Search for the cell housing the specified text and yield its (x, y) center coordinate. 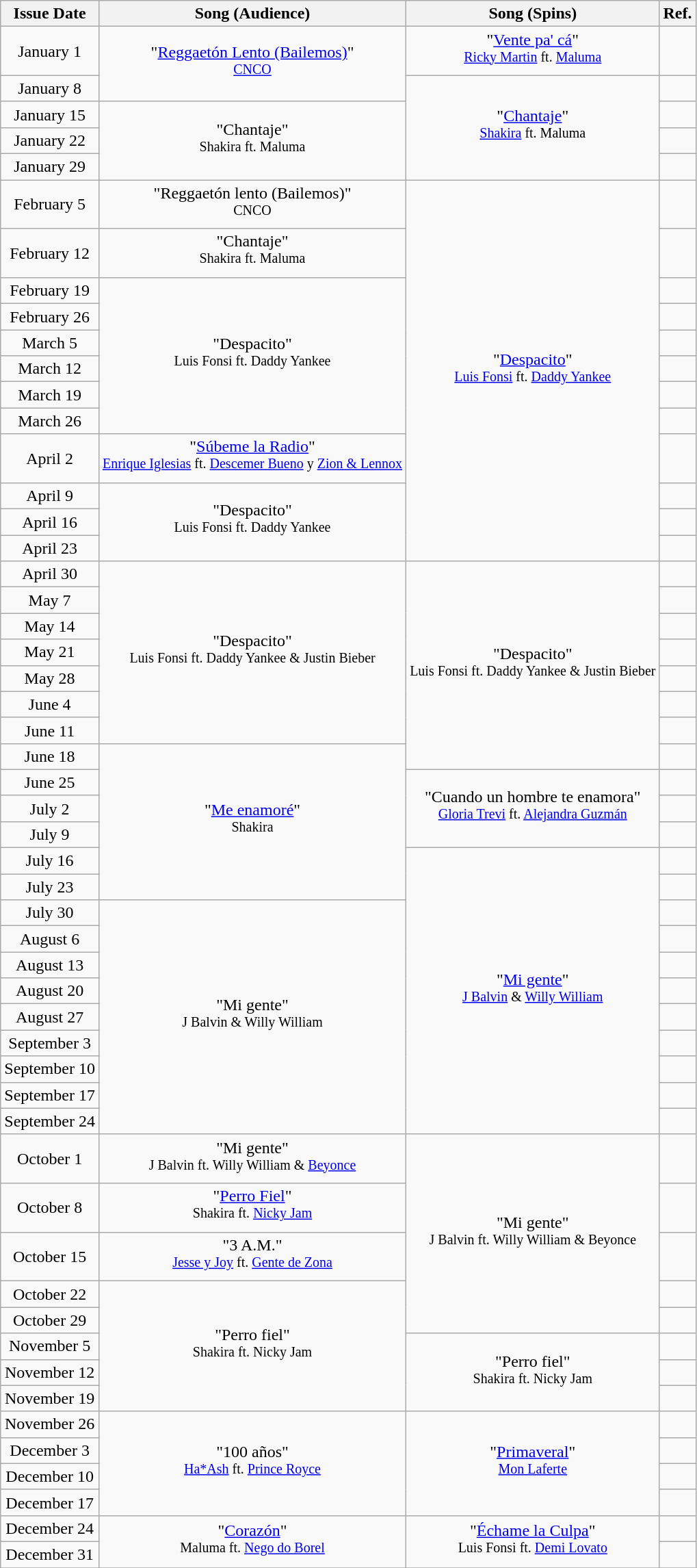
April 30 (50, 574)
April 16 (50, 522)
March 19 (50, 395)
December 10 (50, 1476)
November 19 (50, 1398)
January 22 (50, 140)
May 14 (50, 626)
January 15 (50, 114)
"Perro Fiel"Shakira ft. Nicky Jam (252, 1208)
November 5 (50, 1346)
"Primaveral"Mon Laferte (533, 1463)
"Vente pa' cá"Ricky Martin ft. Maluma (533, 51)
March 26 (50, 421)
"100 años"Ha*Ash ft. Prince Royce (252, 1463)
Issue Date (50, 14)
January 8 (50, 88)
February 5 (50, 205)
June 18 (50, 756)
"Échame la Culpa"Luis Fonsi ft. Demi Lovato (533, 1541)
December 24 (50, 1528)
December 17 (50, 1502)
June 4 (50, 704)
"Reggaetón lento (Bailemos)"CNCO (252, 205)
"3 A.M."Jesse y Joy ft. Gente de Zona (252, 1257)
January 29 (50, 167)
July 16 (50, 861)
August 13 (50, 965)
March 12 (50, 369)
May 7 (50, 600)
February 12 (50, 253)
October 15 (50, 1257)
April 2 (50, 459)
October 8 (50, 1208)
April 23 (50, 548)
September 3 (50, 1043)
August 27 (50, 1017)
July 2 (50, 808)
October 29 (50, 1320)
October 1 (50, 1159)
September 17 (50, 1095)
Song (Audience) (252, 14)
Ref. (677, 14)
"Corazón"Maluma ft. Nego do Borel (252, 1541)
"Me enamoré"Shakira (252, 821)
December 3 (50, 1450)
May 21 (50, 652)
September 10 (50, 1069)
March 5 (50, 343)
August 20 (50, 991)
November 12 (50, 1372)
June 25 (50, 782)
July 9 (50, 834)
August 6 (50, 939)
January 1 (50, 51)
April 9 (50, 496)
"Cuando un hombre te enamora"Gloria Trevi ft. Alejandra Guzmán (533, 808)
July 30 (50, 913)
"Súbeme la Radio"Enrique Iglesias ft. Descemer Bueno y Zion & Lennox (252, 459)
October 22 (50, 1294)
July 23 (50, 887)
September 24 (50, 1121)
June 11 (50, 730)
December 31 (50, 1555)
February 26 (50, 317)
May 28 (50, 678)
Song (Spins) (533, 14)
November 26 (50, 1424)
"Reggaetón Lento (Bailemos)"CNCO (252, 64)
February 19 (50, 291)
